Return the (x, y) coordinate for the center point of the cell that contains the specified text.  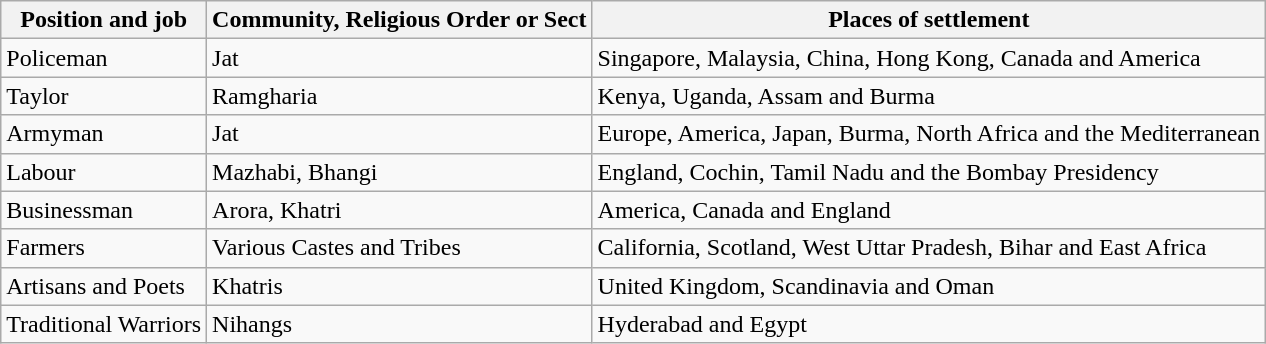
Artisans and Poets (104, 286)
Community, Religious Order or Sect (400, 20)
United Kingdom, Scandinavia and Oman (928, 286)
Hyderabad and Egypt (928, 324)
Farmers (104, 248)
England, Cochin, Tamil Nadu and the Bombay Presidency (928, 172)
Khatris (400, 286)
Nihangs (400, 324)
Kenya, Uganda, Assam and Burma (928, 96)
Mazhabi, Bhangi (400, 172)
Arora, Khatri (400, 210)
Ramgharia (400, 96)
Position and job (104, 20)
Singapore, Malaysia, China, Hong Kong, Canada and America (928, 58)
Businessman (104, 210)
Taylor (104, 96)
America, Canada and England (928, 210)
Various Castes and Tribes (400, 248)
Europe, America, Japan, Burma, North Africa and the Mediterranean (928, 134)
Policeman (104, 58)
Traditional Warriors (104, 324)
Armyman (104, 134)
Places of settlement (928, 20)
California, Scotland, West Uttar Pradesh, Bihar and East Africa (928, 248)
Labour (104, 172)
